Return (X, Y) of the center of cell containing provided text 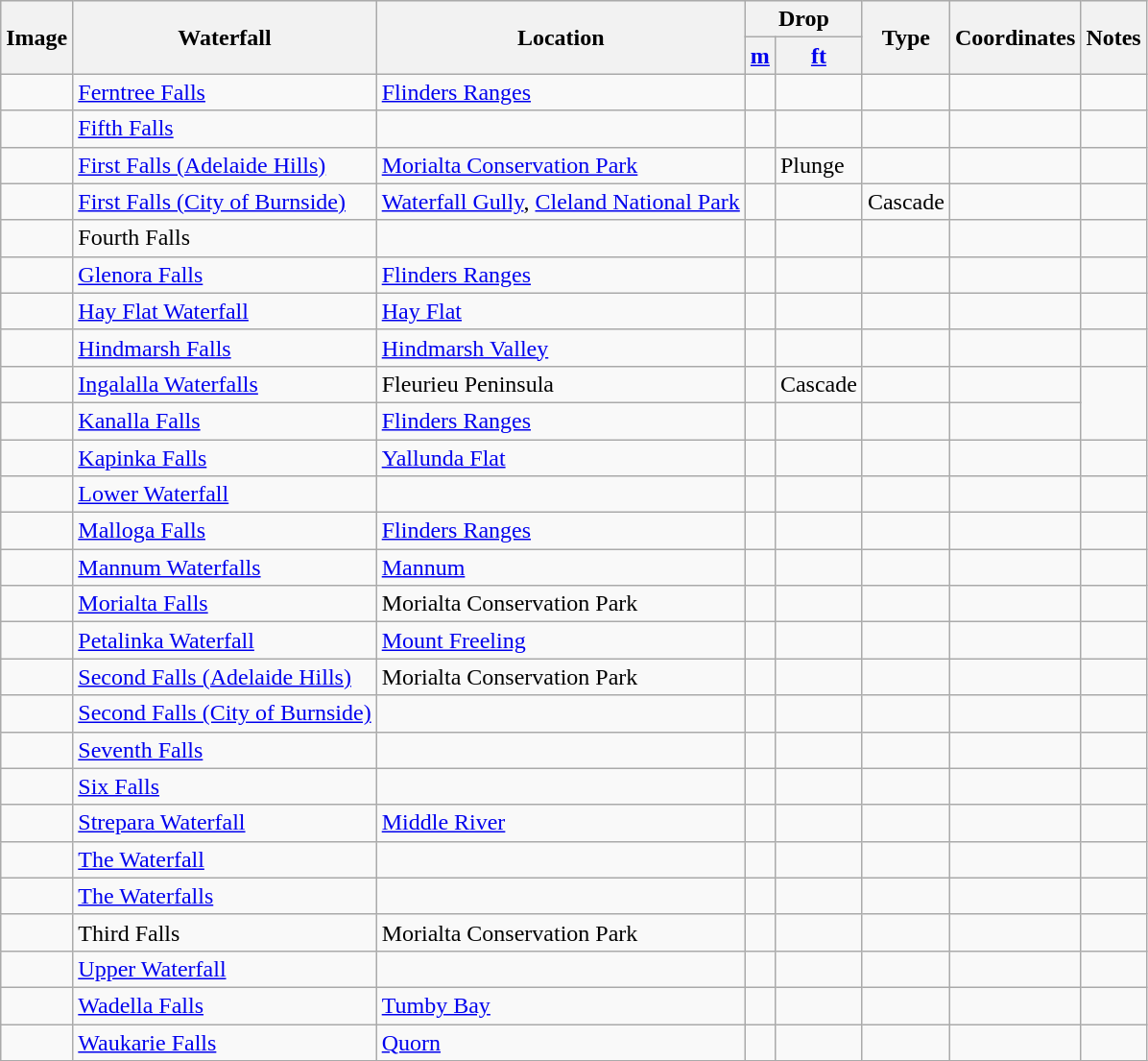
First Falls (Adelaide Hills) (225, 165)
Fleurieu Peninsula (561, 384)
Morialta Falls (225, 604)
Plunge (818, 165)
Notes (1113, 37)
Wadella Falls (225, 1005)
Kapinka Falls (225, 458)
Second Falls (City of Burnside) (225, 713)
Seventh Falls (225, 750)
Hindmarsh Falls (225, 348)
Quorn (561, 1042)
Strepara Waterfall (225, 823)
Fifth Falls (225, 129)
Hay Flat Waterfall (225, 311)
Second Falls (Adelaide Hills) (225, 677)
Coordinates (1015, 37)
Malloga Falls (225, 531)
Glenora Falls (225, 275)
The Waterfall (225, 859)
Fourth Falls (225, 238)
Drop (803, 19)
ft (818, 56)
Mannum (561, 567)
Kanalla Falls (225, 421)
Waterfall (225, 37)
Image (36, 37)
Upper Waterfall (225, 969)
Type (906, 37)
First Falls (City of Burnside) (225, 202)
Mount Freeling (561, 640)
Hindmarsh Valley (561, 348)
Third Falls (225, 932)
Tumby Bay (561, 1005)
Hay Flat (561, 311)
Six Falls (225, 786)
Lower Waterfall (225, 494)
The Waterfalls (225, 896)
Waukarie Falls (225, 1042)
Petalinka Waterfall (225, 640)
Ferntree Falls (225, 92)
Yallunda Flat (561, 458)
Waterfall Gully, Cleland National Park (561, 202)
m (760, 56)
Location (561, 37)
Ingalalla Waterfalls (225, 384)
Middle River (561, 823)
Mannum Waterfalls (225, 567)
